From the cell containing the given text, extract its center point as [X, Y] coordinate. 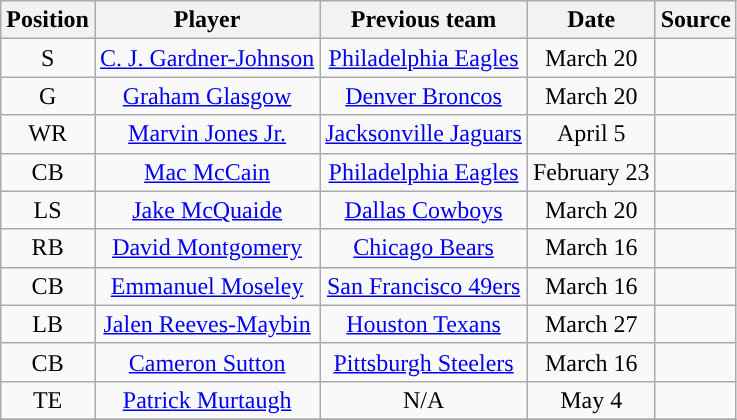
N/A [424, 400]
Cameron Sutton [206, 362]
May 4 [591, 400]
Mac McCain [206, 172]
LS [48, 210]
C. J. Gardner-Johnson [206, 58]
TE [48, 400]
Denver Broncos [424, 96]
Player [206, 20]
LB [48, 324]
March 27 [591, 324]
Jacksonville Jaguars [424, 134]
Chicago Bears [424, 248]
Date [591, 20]
Emmanuel Moseley [206, 286]
S [48, 58]
San Francisco 49ers [424, 286]
April 5 [591, 134]
Previous team [424, 20]
David Montgomery [206, 248]
Jake McQuaide [206, 210]
Graham Glasgow [206, 96]
Patrick Murtaugh [206, 400]
Jalen Reeves-Maybin [206, 324]
Marvin Jones Jr. [206, 134]
Pittsburgh Steelers [424, 362]
G [48, 96]
February 23 [591, 172]
RB [48, 248]
WR [48, 134]
Dallas Cowboys [424, 210]
Source [696, 20]
Position [48, 20]
Houston Texans [424, 324]
